Scan for the cell matching the given text and deliver its [X, Y] coordinate at center. 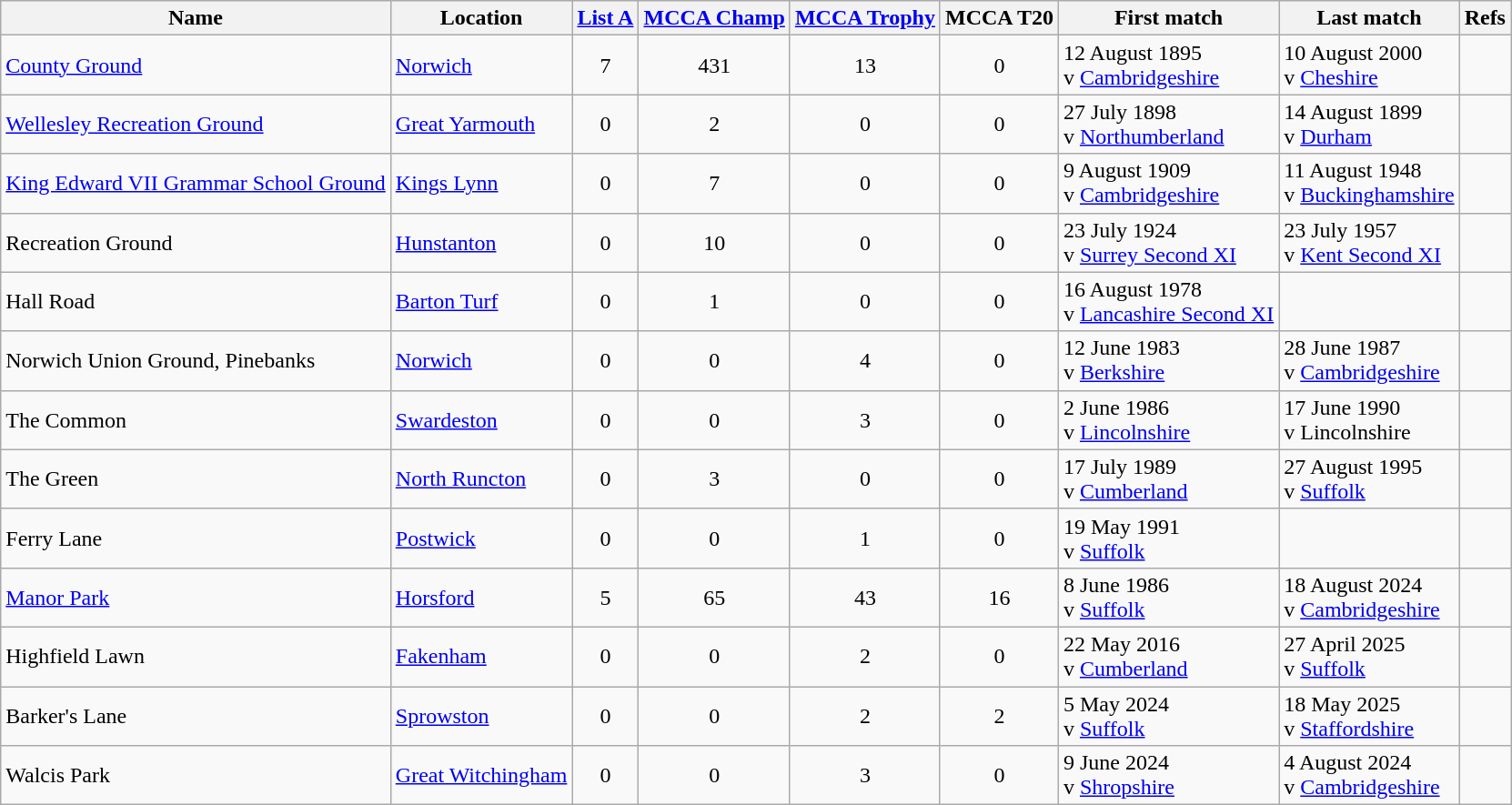
27 July 1898v Northumberland [1168, 124]
4 August 2024v Cambridgeshire [1369, 775]
First match [1168, 18]
23 July 1924v Surrey Second XI [1168, 242]
Location [481, 18]
County Ground [197, 65]
2 June 1986v Lincolnshire [1168, 420]
Sprowston [481, 715]
Great Witchingham [481, 775]
12 August 1895v Cambridgeshire [1168, 65]
Horsford [481, 597]
Hall Road [197, 302]
18 August 2024v Cambridgeshire [1369, 597]
King Edward VII Grammar School Ground [197, 184]
27 August 1995v Suffolk [1369, 478]
Swardeston [481, 420]
16 [999, 597]
10 [714, 242]
28 June 1987v Cambridgeshire [1369, 360]
Last match [1369, 18]
Wellesley Recreation Ground [197, 124]
MCCA Champ [714, 18]
North Runcton [481, 478]
9 August 1909v Cambridgeshire [1168, 184]
12 June 1983v Berkshire [1168, 360]
22 May 2016v Cumberland [1168, 657]
18 May 2025v Staffordshire [1369, 715]
16 August 1978v Lancashire Second XI [1168, 302]
Barker's Lane [197, 715]
MCCA Trophy [864, 18]
Barton Turf [481, 302]
11 August 1948v Buckinghamshire [1369, 184]
10 August 2000v Cheshire [1369, 65]
Highfield Lawn [197, 657]
5 [606, 597]
Name [197, 18]
4 [864, 360]
8 June 1986v Suffolk [1168, 597]
23 July 1957v Kent Second XI [1369, 242]
Fakenham [481, 657]
List A [606, 18]
MCCA T20 [999, 18]
43 [864, 597]
Ferry Lane [197, 538]
Postwick [481, 538]
431 [714, 65]
Recreation Ground [197, 242]
Walcis Park [197, 775]
17 July 1989v Cumberland [1168, 478]
Kings Lynn [481, 184]
The Common [197, 420]
17 June 1990v Lincolnshire [1369, 420]
Great Yarmouth [481, 124]
Hunstanton [481, 242]
27 April 2025v Suffolk [1369, 657]
19 May 1991v Suffolk [1168, 538]
9 June 2024v Shropshire [1168, 775]
Manor Park [197, 597]
14 August 1899v Durham [1369, 124]
13 [864, 65]
5 May 2024v Suffolk [1168, 715]
Norwich Union Ground, Pinebanks [197, 360]
65 [714, 597]
Refs [1485, 18]
The Green [197, 478]
